Output the [x, y] coordinate of the center of the cell containing the given text.  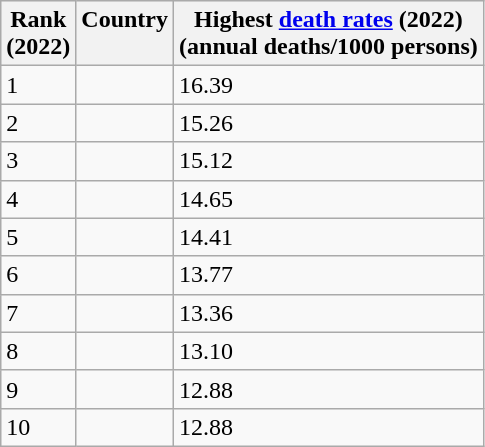
2 [38, 123]
16.39 [329, 85]
7 [38, 313]
14.41 [329, 237]
4 [38, 199]
13.36 [329, 313]
1 [38, 85]
8 [38, 351]
14.65 [329, 199]
3 [38, 161]
Highest death rates (2022) (annual deaths/1000 persons) [329, 34]
13.10 [329, 351]
9 [38, 389]
15.12 [329, 161]
13.77 [329, 275]
Rank(2022) [38, 34]
10 [38, 427]
Country [125, 34]
6 [38, 275]
5 [38, 237]
15.26 [329, 123]
